For the text-containing cell, return its midpoint in (x, y) coordinate format. 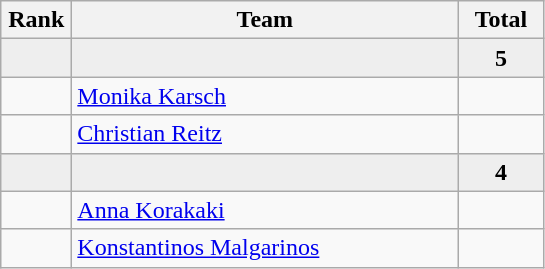
4 (501, 172)
Christian Reitz (265, 134)
5 (501, 58)
Total (501, 20)
Konstantinos Malgarinos (265, 248)
Anna Korakaki (265, 210)
Team (265, 20)
Rank (36, 20)
Monika Karsch (265, 96)
